Return the [x, y] coordinate for the center point of the cell that contains the specified text.  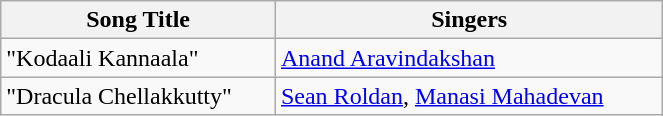
"Dracula Chellakkutty" [138, 96]
Song Title [138, 20]
"Kodaali Kannaala" [138, 58]
Sean Roldan, Manasi Mahadevan [468, 96]
Singers [468, 20]
Anand Aravindakshan [468, 58]
